From the cell containing the given text, extract its center point as [x, y] coordinate. 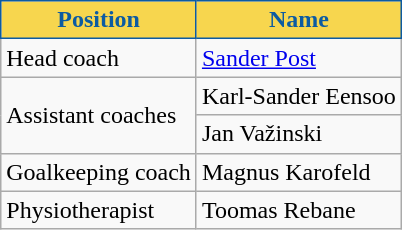
Name [298, 20]
Physiotherapist [99, 210]
Toomas Rebane [298, 210]
Goalkeeping coach [99, 172]
Head coach [99, 58]
Magnus Karofeld [298, 172]
Karl-Sander Eensoo [298, 96]
Assistant coaches [99, 115]
Jan Važinski [298, 134]
Sander Post [298, 58]
Position [99, 20]
